Pinpoint the cell where the given text exists, returning its [x, y] midpoint coordinate. 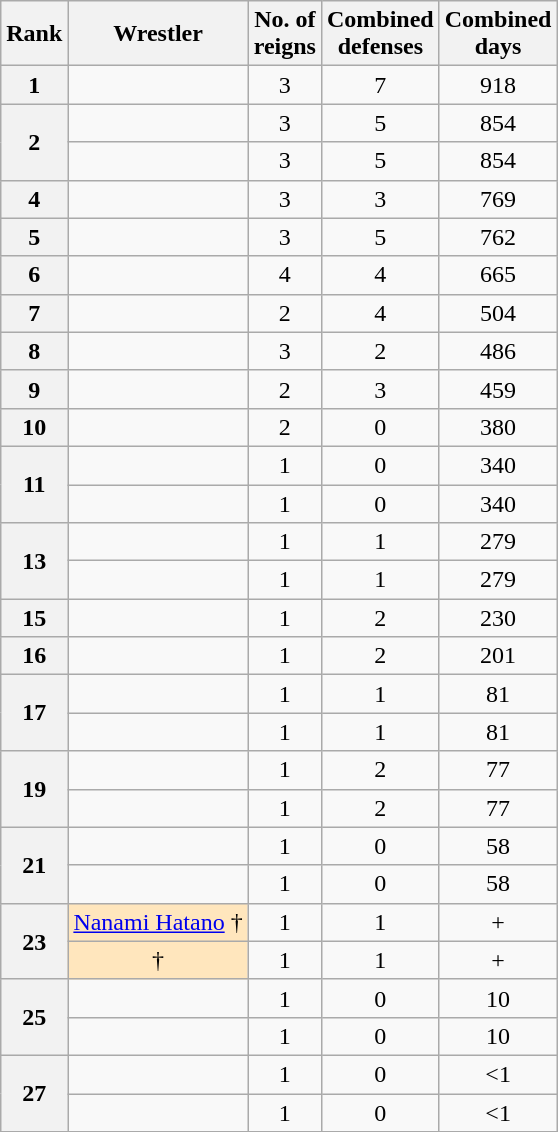
Nanami Hatano † [158, 922]
No. ofreigns [284, 34]
6 [34, 275]
† [158, 960]
504 [498, 313]
459 [498, 389]
15 [34, 618]
25 [34, 1017]
230 [498, 618]
23 [34, 941]
Rank [34, 34]
17 [34, 713]
Wrestler [158, 34]
16 [34, 656]
201 [498, 656]
665 [498, 275]
27 [34, 1093]
21 [34, 865]
769 [498, 199]
8 [34, 351]
Combineddays [498, 34]
486 [498, 351]
11 [34, 484]
19 [34, 789]
918 [498, 85]
380 [498, 427]
13 [34, 561]
762 [498, 237]
Combineddefenses [380, 34]
9 [34, 389]
